Return [x, y] of the center of cell containing provided text 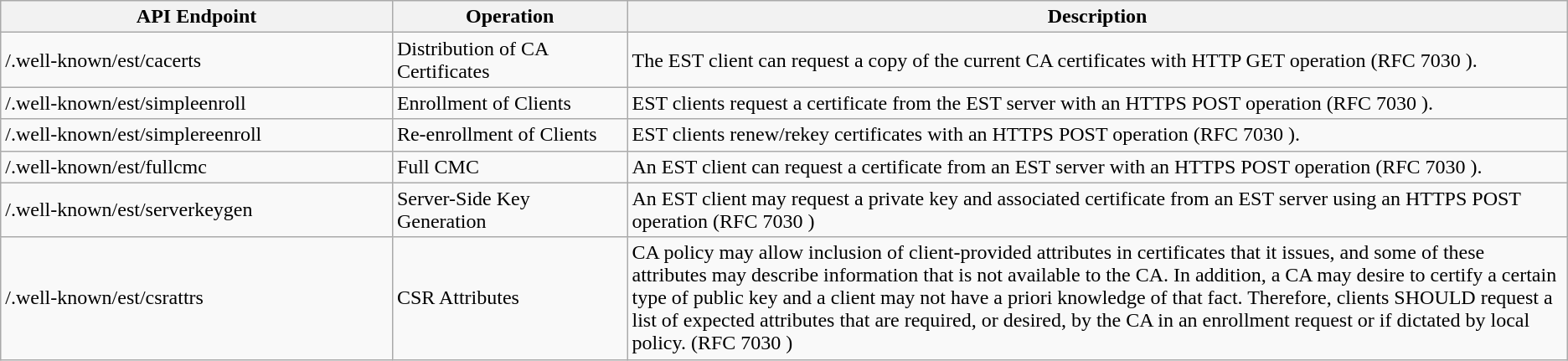
Enrollment of Clients [509, 103]
CSR Attributes [509, 298]
Full CMC [509, 167]
/.well-known/est/csrattrs [197, 298]
/.well-known/est/fullcmc [197, 167]
EST clients request a certificate from the EST server with an HTTPS POST operation (RFC 7030 ). [1097, 103]
API Endpoint [197, 17]
Operation [509, 17]
/.well-known/est/simplereenroll [197, 135]
An EST client may request a private key and associated certificate from an EST server using an HTTPS POST operation (RFC 7030 ) [1097, 209]
EST clients renew/rekey certificates with an HTTPS POST operation (RFC 7030 ). [1097, 135]
/.well-known/est/cacerts [197, 60]
/.well-known/est/serverkeygen [197, 209]
Description [1097, 17]
The EST client can request a copy of the current CA certificates with HTTP GET operation (RFC 7030 ). [1097, 60]
Re-enrollment of Clients [509, 135]
Server-Side Key Generation [509, 209]
Distribution of CA Certificates [509, 60]
An EST client can request a certificate from an EST server with an HTTPS POST operation (RFC 7030 ). [1097, 167]
/.well-known/est/simpleenroll [197, 103]
